Pinpoint the cell where the given text exists, returning its (x, y) midpoint coordinate. 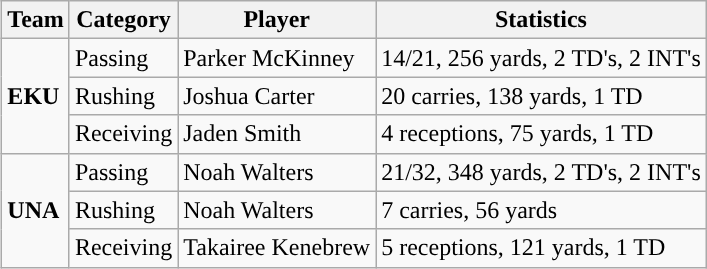
UNA (36, 210)
7 carries, 56 yards (542, 210)
Category (123, 20)
Statistics (542, 20)
5 receptions, 121 yards, 1 TD (542, 248)
Jaden Smith (277, 134)
4 receptions, 75 yards, 1 TD (542, 134)
14/21, 256 yards, 2 TD's, 2 INT's (542, 58)
Parker McKinney (277, 58)
21/32, 348 yards, 2 TD's, 2 INT's (542, 172)
EKU (36, 96)
Player (277, 20)
Takairee Kenebrew (277, 248)
Joshua Carter (277, 96)
Team (36, 20)
20 carries, 138 yards, 1 TD (542, 96)
